Provide the [x, y] coordinate of the cell's center where the given text is located.  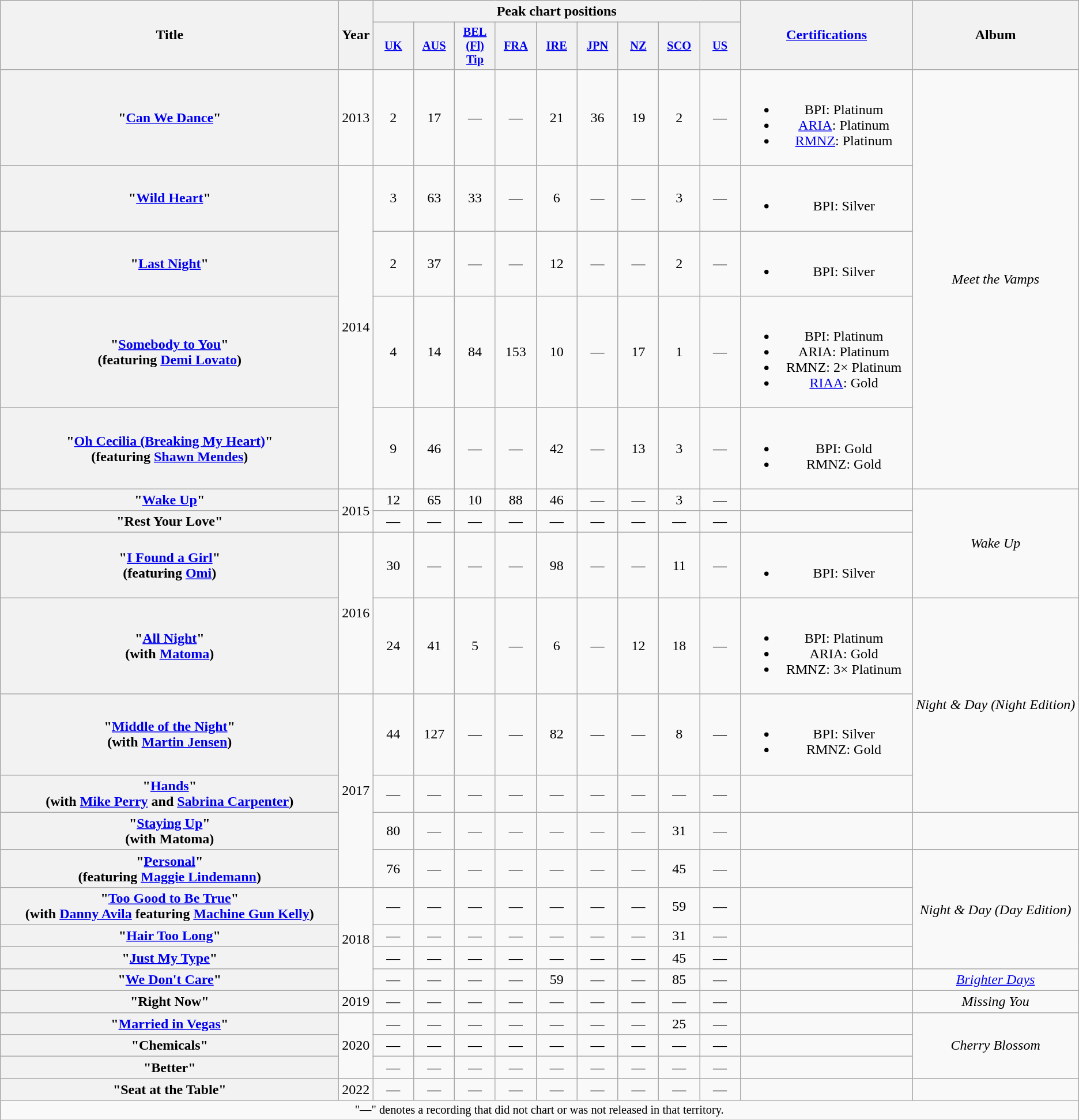
8 [679, 734]
21 [557, 118]
88 [515, 500]
37 [435, 264]
BPI: PlatinumARIA: GoldRMNZ: 3× Platinum [827, 646]
BPI: GoldRMNZ: Gold [827, 448]
"We Don't Care" [169, 979]
"Middle of the Night"(with Martin Jensen) [169, 734]
"Right Now" [169, 1002]
"Last Night" [169, 264]
9 [393, 448]
JPN [597, 46]
"Personal"(featuring Maggie Lindemann) [169, 868]
"Rest Your Love" [169, 522]
UK [393, 46]
5 [475, 646]
18 [679, 646]
84 [475, 352]
BPI: PlatinumARIA: PlatinumRMNZ: Platinum [827, 118]
"Better" [169, 1068]
US [720, 46]
153 [515, 352]
IRE [557, 46]
Title [169, 35]
4 [393, 352]
2015 [356, 511]
2013 [356, 118]
"Hands"(with Mike Perry and Sabrina Carpenter) [169, 793]
30 [393, 565]
BEL(Fl)Tip [475, 46]
"—" denotes a recording that did not chart or was not released in that territory. [539, 1110]
"Staying Up"(with Matoma) [169, 831]
11 [679, 565]
NZ [639, 46]
Night & Day (Day Edition) [996, 909]
2016 [356, 613]
Meet the Vamps [996, 279]
36 [597, 118]
2017 [356, 791]
BPI: SilverRMNZ: Gold [827, 734]
25 [679, 1024]
41 [435, 646]
SCO [679, 46]
BPI: PlatinumARIA: PlatinumRMNZ: 2× PlatinumRIAA: Gold [827, 352]
44 [393, 734]
2020 [356, 1046]
63 [435, 198]
33 [475, 198]
Album [996, 35]
FRA [515, 46]
Missing You [996, 1002]
"Hair Too Long" [169, 936]
65 [435, 500]
"Too Good to Be True"(with Danny Avila featuring Machine Gun Kelly) [169, 906]
2022 [356, 1089]
"I Found a Girl"(featuring Omi) [169, 565]
1 [679, 352]
Wake Up [996, 543]
2014 [356, 327]
"Just My Type" [169, 957]
2018 [356, 938]
2019 [356, 1002]
Night & Day (Night Edition) [996, 705]
14 [435, 352]
Brighter Days [996, 979]
80 [393, 831]
76 [393, 868]
42 [557, 448]
82 [557, 734]
13 [639, 448]
98 [557, 565]
Certifications [827, 35]
"Married in Vegas" [169, 1024]
19 [639, 118]
"Seat at the Table" [169, 1089]
"Can We Dance" [169, 118]
Year [356, 35]
"Somebody to You"(featuring Demi Lovato) [169, 352]
Peak chart positions [557, 12]
85 [679, 979]
"Wake Up" [169, 500]
"All Night"(with Matoma) [169, 646]
24 [393, 646]
"Chemicals" [169, 1046]
Cherry Blossom [996, 1046]
127 [435, 734]
AUS [435, 46]
"Oh Cecilia (Breaking My Heart)"(featuring Shawn Mendes) [169, 448]
"Wild Heart" [169, 198]
